Provide the [X, Y] coordinate of the cell's center where the given text is located.  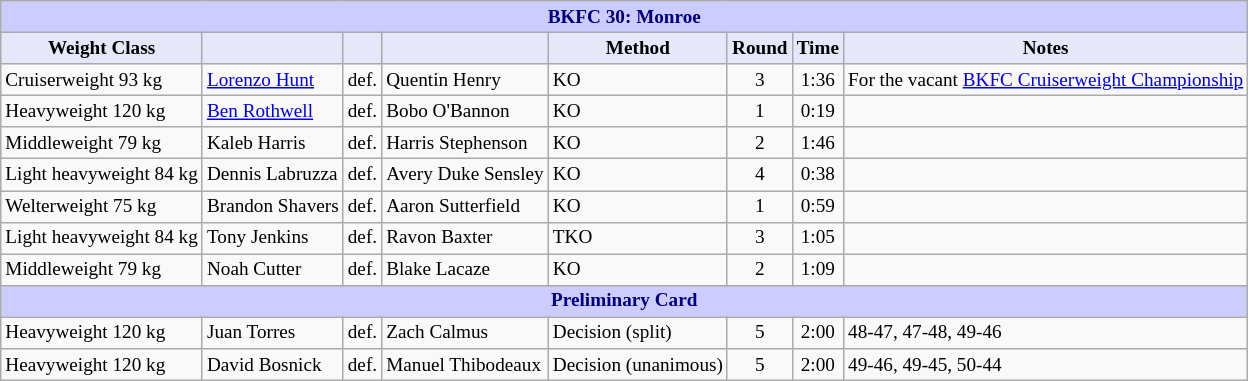
Welterweight 75 kg [102, 206]
Avery Duke Sensley [466, 175]
Notes [1046, 48]
Zach Calmus [466, 333]
Lorenzo Hunt [272, 80]
Quentin Henry [466, 80]
Juan Torres [272, 333]
Bobo O'Bannon [466, 111]
Ben Rothwell [272, 111]
Manuel Thibodeaux [466, 365]
Ravon Baxter [466, 238]
Blake Lacaze [466, 270]
Decision (unanimous) [638, 365]
Harris Stephenson [466, 143]
For the vacant BKFC Cruiserweight Championship [1046, 80]
TKO [638, 238]
0:38 [818, 175]
Method [638, 48]
48-47, 47-48, 49-46 [1046, 333]
Weight Class [102, 48]
1:05 [818, 238]
4 [760, 175]
49-46, 49-45, 50-44 [1046, 365]
1:09 [818, 270]
Cruiserweight 93 kg [102, 80]
Dennis Labruzza [272, 175]
David Bosnick [272, 365]
Tony Jenkins [272, 238]
Time [818, 48]
Noah Cutter [272, 270]
1:46 [818, 143]
Aaron Sutterfield [466, 206]
0:59 [818, 206]
0:19 [818, 111]
Round [760, 48]
Kaleb Harris [272, 143]
BKFC 30: Monroe [624, 17]
Brandon Shavers [272, 206]
1:36 [818, 80]
Preliminary Card [624, 301]
Decision (split) [638, 333]
